Return the (X, Y) coordinate for the center point of the cell that contains the specified text.  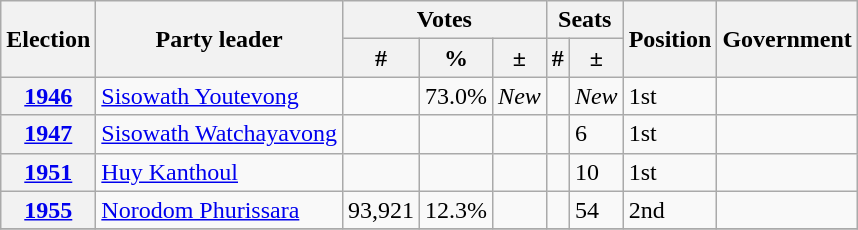
1946 (48, 96)
73.0% (456, 96)
Votes (444, 20)
Election (48, 39)
93,921 (380, 210)
1951 (48, 172)
Position (670, 39)
1947 (48, 134)
Sisowath Youtevong (220, 96)
Party leader (220, 39)
% (456, 58)
2nd (670, 210)
Sisowath Watchayavong (220, 134)
12.3% (456, 210)
Huy Kanthoul (220, 172)
54 (596, 210)
Seats (584, 20)
10 (596, 172)
Government (787, 39)
6 (596, 134)
1955 (48, 210)
Norodom Phurissara (220, 210)
